Pinpoint the cell where the given text exists, returning its (X, Y) midpoint coordinate. 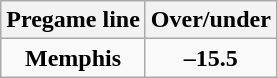
–15.5 (210, 58)
Pregame line (74, 20)
Memphis (74, 58)
Over/under (210, 20)
